Detect which cell encompasses the target text, then output its [X, Y] center coordinate. 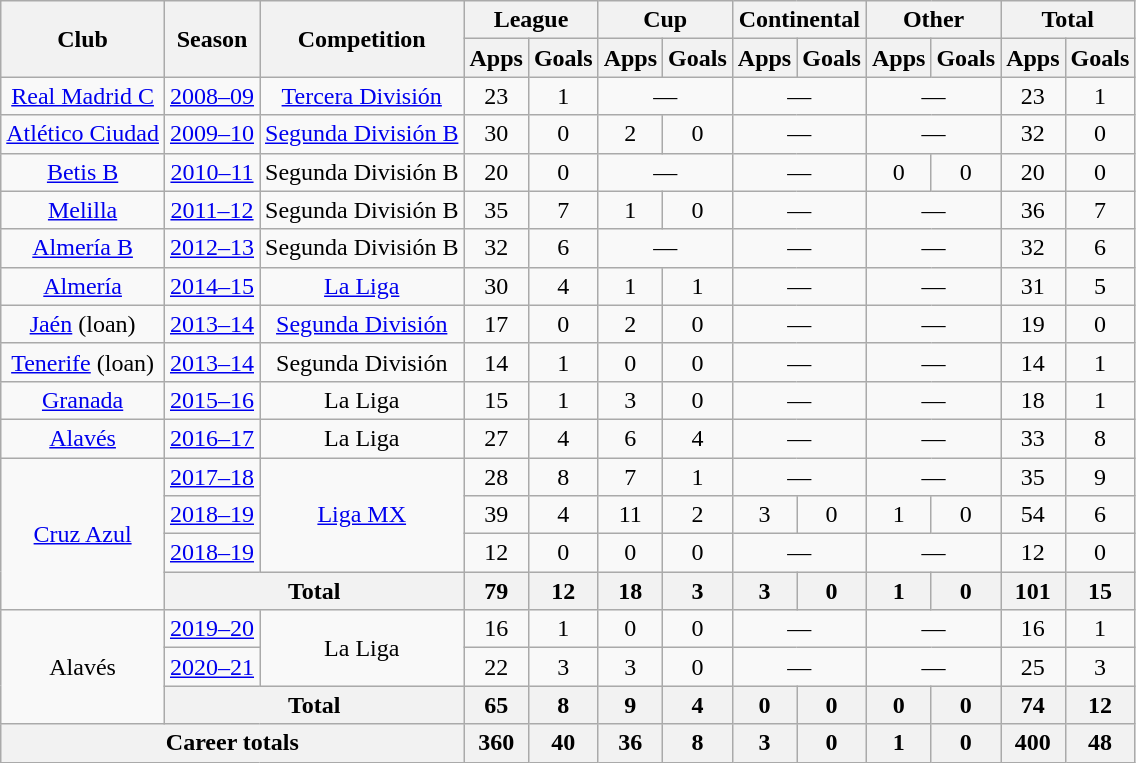
48 [1100, 743]
Cup [665, 20]
2012–13 [212, 248]
Melilla [83, 210]
Granada [83, 400]
79 [496, 591]
Almería B [83, 248]
39 [496, 515]
40 [563, 743]
2008–09 [212, 96]
Continental [799, 20]
101 [1033, 591]
Cruz Azul [83, 534]
2020–21 [212, 667]
2009–10 [212, 134]
Season [212, 39]
Almería [83, 286]
Jaén (loan) [83, 324]
2011–12 [212, 210]
400 [1033, 743]
Competition [362, 39]
2019–20 [212, 629]
2016–17 [212, 438]
17 [496, 324]
11 [630, 515]
Other [933, 20]
65 [496, 705]
19 [1033, 324]
League [531, 20]
Club [83, 39]
31 [1033, 286]
5 [1100, 286]
Liga MX [362, 515]
Real Madrid C [83, 96]
2017–18 [212, 477]
54 [1033, 515]
Tenerife (loan) [83, 362]
22 [496, 667]
Atlético Ciudad [83, 134]
Tercera División [362, 96]
74 [1033, 705]
360 [496, 743]
Betis B [83, 172]
28 [496, 477]
Career totals [232, 743]
33 [1033, 438]
2010–11 [212, 172]
2014–15 [212, 286]
2015–16 [212, 400]
27 [496, 438]
25 [1033, 667]
